Output the [x, y] coordinate of the center of the cell containing the given text.  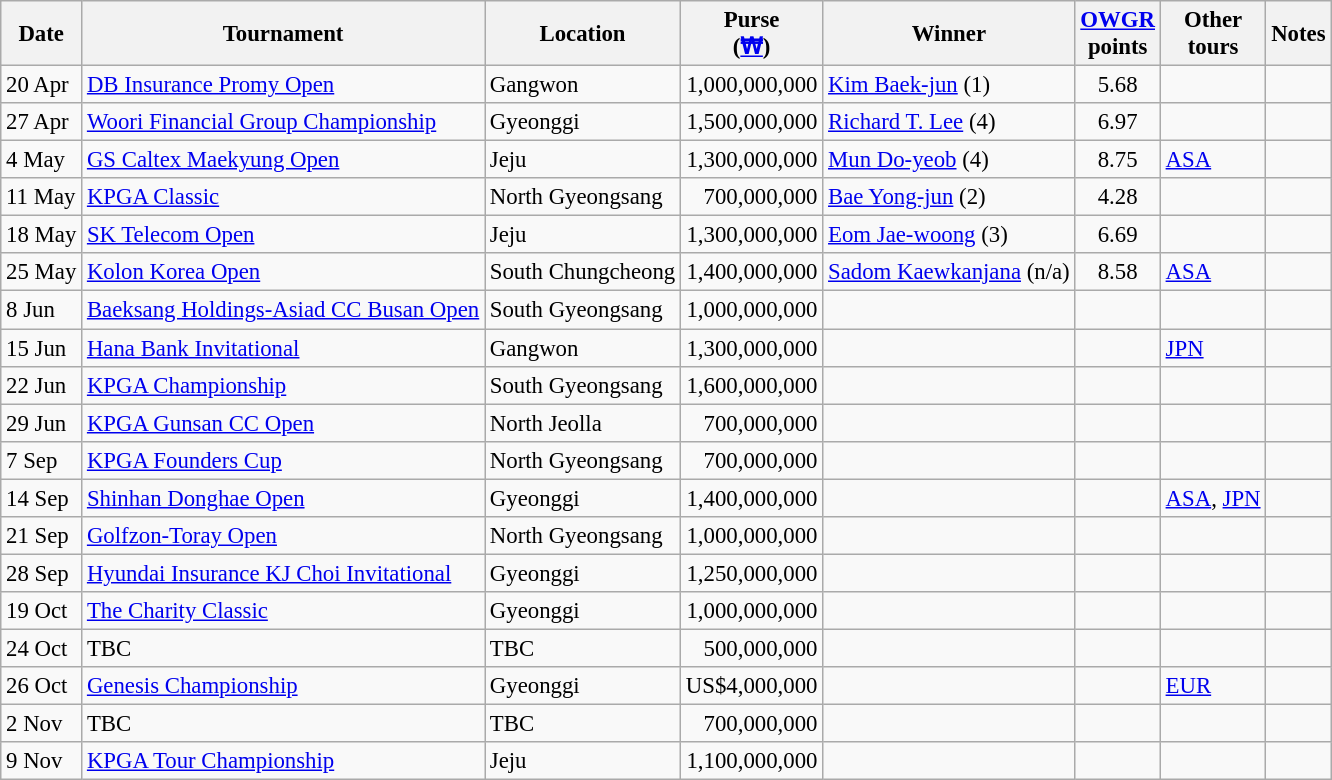
Woori Financial Group Championship [284, 122]
Tournament [284, 34]
27 Apr [42, 122]
Purse(₩) [752, 34]
15 Jun [42, 348]
7 Sep [42, 460]
US$4,000,000 [752, 686]
GS Caltex Maekyung Open [284, 160]
8.75 [1118, 160]
14 Sep [42, 498]
24 Oct [42, 648]
28 Sep [42, 573]
11 May [42, 197]
Richard T. Lee (4) [949, 122]
1,250,000,000 [752, 573]
Hana Bank Invitational [284, 348]
Kim Baek-jun (1) [949, 85]
JPN [1213, 348]
Mun Do-yeob (4) [949, 160]
Sadom Kaewkanjana (n/a) [949, 273]
Baeksang Holdings-Asiad CC Busan Open [284, 310]
1,600,000,000 [752, 385]
6.69 [1118, 235]
Winner [949, 34]
KPGA Classic [284, 197]
SK Telecom Open [284, 235]
OWGRpoints [1118, 34]
18 May [42, 235]
Location [582, 34]
DB Insurance Promy Open [284, 85]
Othertours [1213, 34]
KPGA Founders Cup [284, 460]
8.58 [1118, 273]
Kolon Korea Open [284, 273]
20 Apr [42, 85]
1,500,000,000 [752, 122]
EUR [1213, 686]
9 Nov [42, 761]
Golfzon-Toray Open [284, 536]
29 Jun [42, 423]
KPGA Tour Championship [284, 761]
Date [42, 34]
The Charity Classic [284, 611]
Notes [1298, 34]
Hyundai Insurance KJ Choi Invitational [284, 573]
KPGA Championship [284, 385]
19 Oct [42, 611]
26 Oct [42, 686]
4 May [42, 160]
21 Sep [42, 536]
2 Nov [42, 724]
8 Jun [42, 310]
25 May [42, 273]
500,000,000 [752, 648]
North Jeolla [582, 423]
Shinhan Donghae Open [284, 498]
4.28 [1118, 197]
Eom Jae-woong (3) [949, 235]
6.97 [1118, 122]
5.68 [1118, 85]
Bae Yong-jun (2) [949, 197]
ASA, JPN [1213, 498]
KPGA Gunsan CC Open [284, 423]
South Chungcheong [582, 273]
Genesis Championship [284, 686]
1,100,000,000 [752, 761]
22 Jun [42, 385]
